Return [X, Y] of the center of cell containing provided text 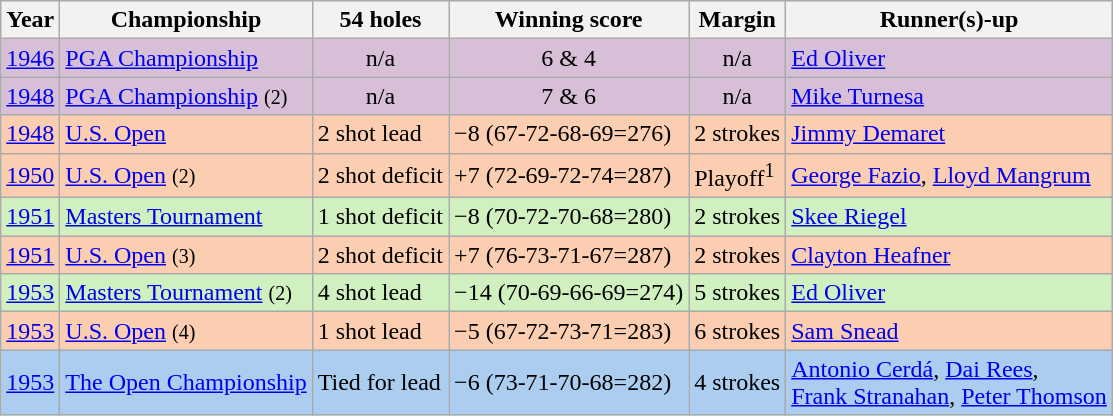
Margin [738, 20]
George Fazio, Lloyd Mangrum [950, 176]
Clayton Heafner [950, 255]
4 shot lead [380, 293]
1946 [30, 58]
1950 [30, 176]
1 shot deficit [380, 217]
6 strokes [738, 331]
PGA Championship (2) [186, 96]
4 strokes [738, 382]
1 shot lead [380, 331]
2 shot lead [380, 134]
−8 (67-72-68-69=276) [569, 134]
Antonio Cerdá, Dai Rees, Frank Stranahan, Peter Thomson [950, 382]
−14 (70-69-66-69=274) [569, 293]
Runner(s)-up [950, 20]
U.S. Open (3) [186, 255]
Mike Turnesa [950, 96]
−8 (70-72-70-68=280) [569, 217]
+7 (76-73-71-67=287) [569, 255]
Championship [186, 20]
U.S. Open (4) [186, 331]
5 strokes [738, 293]
6 & 4 [569, 58]
PGA Championship [186, 58]
Playoff1 [738, 176]
Sam Snead [950, 331]
Winning score [569, 20]
U.S. Open [186, 134]
Skee Riegel [950, 217]
The Open Championship [186, 382]
+7 (72-69-72-74=287) [569, 176]
7 & 6 [569, 96]
Year [30, 20]
54 holes [380, 20]
Masters Tournament [186, 217]
Jimmy Demaret [950, 134]
−6 (73-71-70-68=282) [569, 382]
−5 (67-72-73-71=283) [569, 331]
Masters Tournament (2) [186, 293]
U.S. Open (2) [186, 176]
Tied for lead [380, 382]
